Return [X, Y] of the center of cell containing provided text 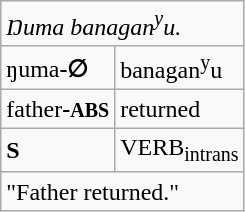
VERBintrans [180, 150]
S [58, 150]
returned [180, 109]
Ŋuma banaganyu. [122, 24]
father-ABS [58, 109]
"Father returned." [122, 191]
ŋuma-∅ [58, 68]
banaganyu [180, 68]
